Locate the cell with the specified text and output its [x, y] center coordinate. 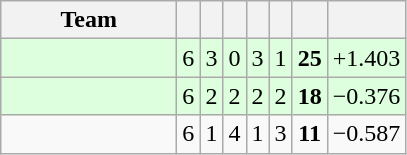
25 [310, 58]
−0.587 [366, 134]
11 [310, 134]
4 [234, 134]
0 [234, 58]
Team [89, 20]
18 [310, 96]
−0.376 [366, 96]
+1.403 [366, 58]
